Return the [x, y] coordinate for the center point of the cell that contains the specified text.  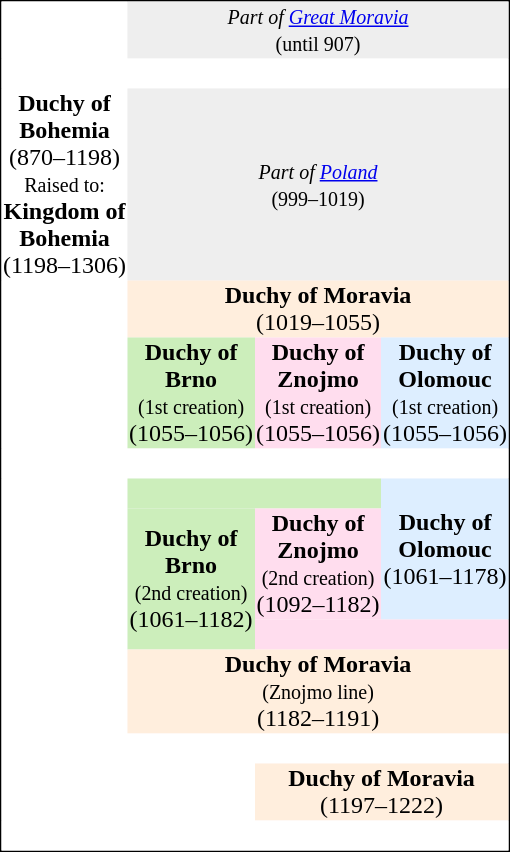
Duchy ofBrno(2nd creation)(1061–1182) [192, 578]
Duchy of Moravia(1019–1055) [318, 308]
Duchy ofBrno(1st creation)(1055–1056) [192, 394]
Duchy of Moravia(1197–1222) [382, 792]
Part of Great Moravia(until 907) [318, 30]
Duchy ofOlomouc(1061–1178) [446, 548]
Duchy ofZnojmo(1st creation)(1055–1056) [318, 394]
Duchy ofOlomouc(1st creation)(1055–1056) [446, 394]
Duchy ofBohemia(870–1198)Raised to:Kingdom ofBohemia(1198–1306) [64, 184]
Duchy ofZnojmo(2nd creation)(1092–1182) [318, 564]
Duchy of Moravia(Znojmo line)(1182–1191) [318, 692]
Part of Poland(999–1019) [318, 184]
